Locate the cell with the specified text and output its [x, y] center coordinate. 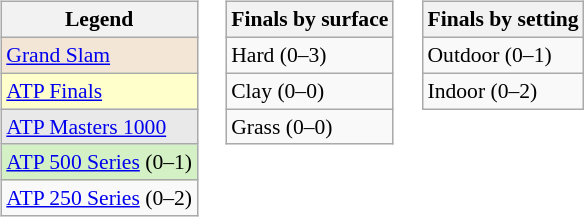
Finals by setting [502, 20]
Grass (0–0) [310, 127]
ATP 500 Series (0–1) [99, 162]
Outdoor (0–1) [502, 55]
Finals by surface [310, 20]
Legend [99, 20]
Grand Slam [99, 55]
Hard (0–3) [310, 55]
ATP 250 Series (0–2) [99, 198]
ATP Masters 1000 [99, 127]
ATP Finals [99, 91]
Indoor (0–2) [502, 91]
Clay (0–0) [310, 91]
